Locate the cell with the specified text and output its [x, y] center coordinate. 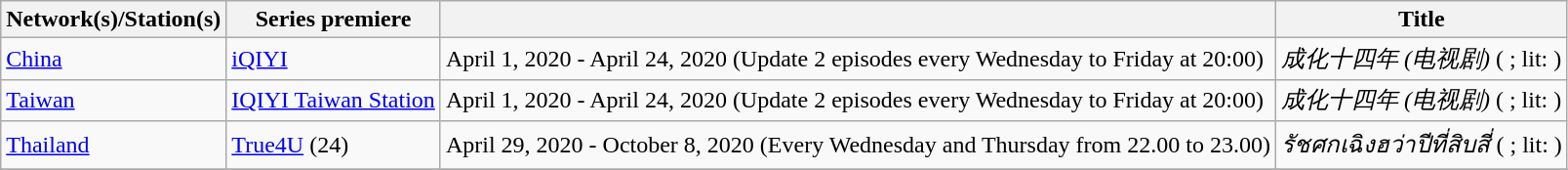
April 29, 2020 - October 8, 2020 (Every Wednesday and Thursday from 22.00 to 23.00) [858, 145]
China [113, 59]
Network(s)/Station(s) [113, 20]
Series premiere [334, 20]
Thailand [113, 145]
iQIYI [334, 59]
Taiwan [113, 100]
รัชศกเฉิงฮว่าปีที่สิบสี่ ( ; lit: ) [1421, 145]
IQIYI Taiwan Station [334, 100]
True4U (24) [334, 145]
Title [1421, 20]
